Scan for the cell matching the given text and deliver its [X, Y] coordinate at center. 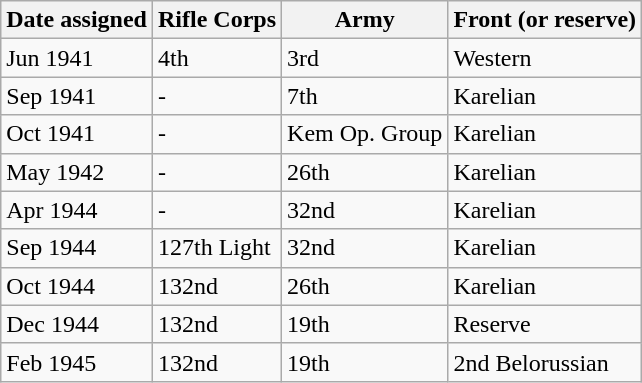
Army [365, 20]
Oct 1941 [77, 134]
7th [365, 96]
Apr 1944 [77, 210]
Kem Op. Group [365, 134]
Reserve [545, 324]
Dec 1944 [77, 324]
Oct 1944 [77, 286]
May 1942 [77, 172]
3rd [365, 58]
Jun 1941 [77, 58]
4th [216, 58]
Front (or reserve) [545, 20]
Sep 1941 [77, 96]
Feb 1945 [77, 362]
Sep 1944 [77, 248]
127th Light [216, 248]
Western [545, 58]
2nd Belorussian [545, 362]
Rifle Corps [216, 20]
Date assigned [77, 20]
